Provide the (x, y) coordinate of the cell's center where the given text is located.  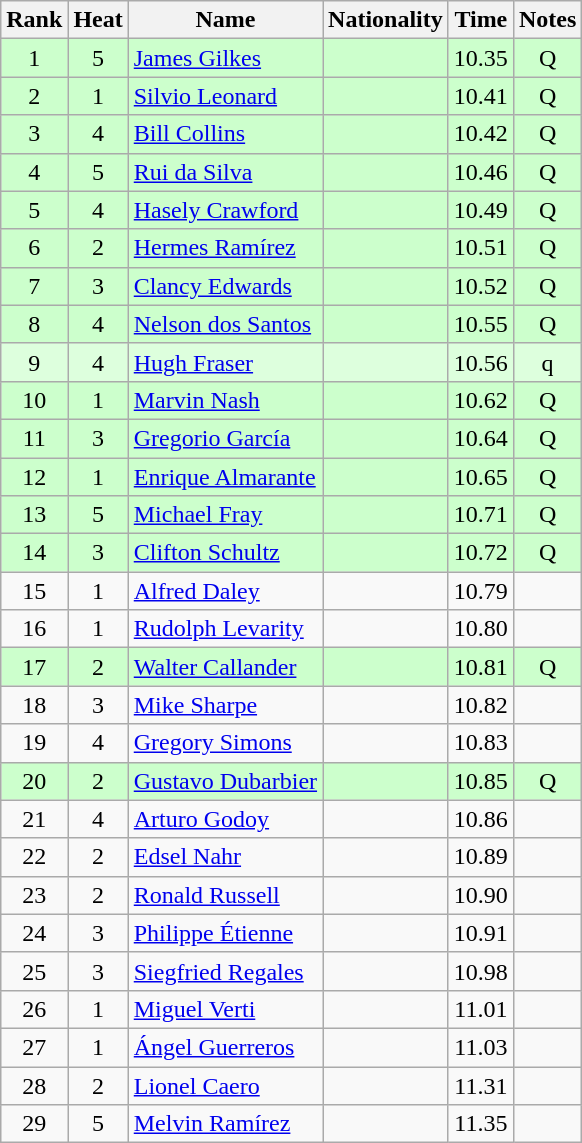
13 (34, 515)
28 (34, 1085)
10.81 (480, 667)
Rudolph Levarity (225, 629)
Siegfried Regales (225, 971)
Marvin Nash (225, 400)
10.91 (480, 933)
Notes (547, 20)
10.41 (480, 96)
Michael Fray (225, 515)
20 (34, 781)
10.82 (480, 705)
10.64 (480, 438)
8 (34, 324)
14 (34, 553)
26 (34, 1009)
15 (34, 591)
10.46 (480, 172)
Miguel Verti (225, 1009)
10.79 (480, 591)
11.35 (480, 1124)
Ronald Russell (225, 895)
11.01 (480, 1009)
10.83 (480, 743)
10.80 (480, 629)
27 (34, 1047)
Gustavo Dubarbier (225, 781)
10.56 (480, 362)
11.31 (480, 1085)
11 (34, 438)
Alfred Daley (225, 591)
Mike Sharpe (225, 705)
7 (34, 286)
10.51 (480, 248)
10.85 (480, 781)
Walter Callander (225, 667)
Hermes Ramírez (225, 248)
10.62 (480, 400)
Gregorio García (225, 438)
24 (34, 933)
10.71 (480, 515)
q (547, 362)
16 (34, 629)
Bill Collins (225, 134)
10.49 (480, 210)
12 (34, 477)
Enrique Almarante (225, 477)
21 (34, 819)
10.72 (480, 553)
Gregory Simons (225, 743)
Time (480, 20)
Clancy Edwards (225, 286)
Arturo Godoy (225, 819)
10.65 (480, 477)
Name (225, 20)
James Gilkes (225, 58)
18 (34, 705)
10.35 (480, 58)
6 (34, 248)
10.98 (480, 971)
Hasely Crawford (225, 210)
11.03 (480, 1047)
Nationality (386, 20)
Nelson dos Santos (225, 324)
23 (34, 895)
9 (34, 362)
10.90 (480, 895)
10.86 (480, 819)
10.42 (480, 134)
Philippe Étienne (225, 933)
10 (34, 400)
25 (34, 971)
10.89 (480, 857)
Hugh Fraser (225, 362)
Rank (34, 20)
Melvin Ramírez (225, 1124)
29 (34, 1124)
17 (34, 667)
10.52 (480, 286)
19 (34, 743)
Silvio Leonard (225, 96)
Edsel Nahr (225, 857)
Ángel Guerreros (225, 1047)
Rui da Silva (225, 172)
Clifton Schultz (225, 553)
Heat (98, 20)
10.55 (480, 324)
22 (34, 857)
Lionel Caero (225, 1085)
